Provide the [x, y] coordinate of the cell's center where the given text is located.  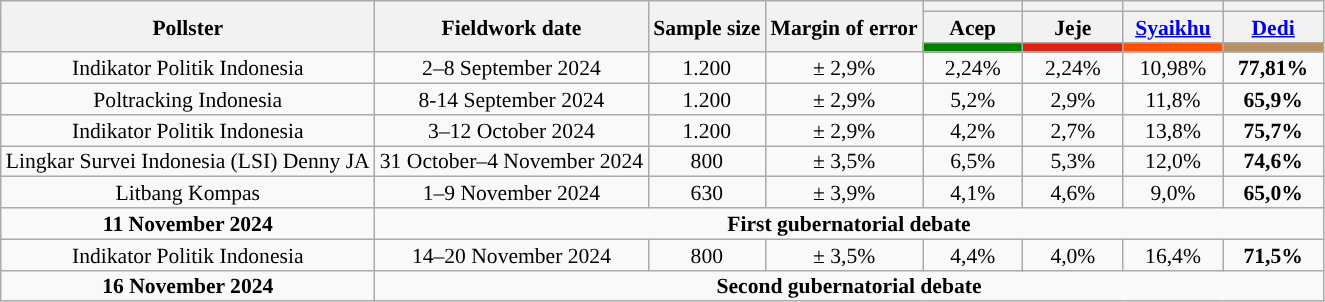
Dedi [1273, 26]
16 November 2024 [188, 286]
65,9% [1273, 100]
Syaikhu [1173, 26]
4,0% [1073, 254]
Poltracking Indonesia [188, 100]
71,5% [1273, 254]
12,0% [1173, 162]
630 [706, 192]
Second gubernatorial debate [849, 286]
13,8% [1173, 130]
Pollster [188, 26]
Jeje [1073, 26]
10,98% [1173, 68]
9,0% [1173, 192]
First gubernatorial debate [849, 224]
65,0% [1273, 192]
1–9 November 2024 [512, 192]
77,81% [1273, 68]
74,6% [1273, 162]
14–20 November 2024 [512, 254]
4,6% [1073, 192]
Lingkar Survei Indonesia (LSI) Denny JA [188, 162]
4,1% [973, 192]
11 November 2024 [188, 224]
5,3% [1073, 162]
± 3,9% [844, 192]
8-14 September 2024 [512, 100]
16,4% [1173, 254]
Litbang Kompas [188, 192]
4,4% [973, 254]
Fieldwork date [512, 26]
3–12 October 2024 [512, 130]
2–8 September 2024 [512, 68]
5,2% [973, 100]
11,8% [1173, 100]
Acep [973, 26]
Margin of error [844, 26]
31 October–4 November 2024 [512, 162]
75,7% [1273, 130]
Sample size [706, 26]
6,5% [973, 162]
2,9% [1073, 100]
4,2% [973, 130]
2,7% [1073, 130]
